Output the [x, y] coordinate of the center of the cell containing the given text.  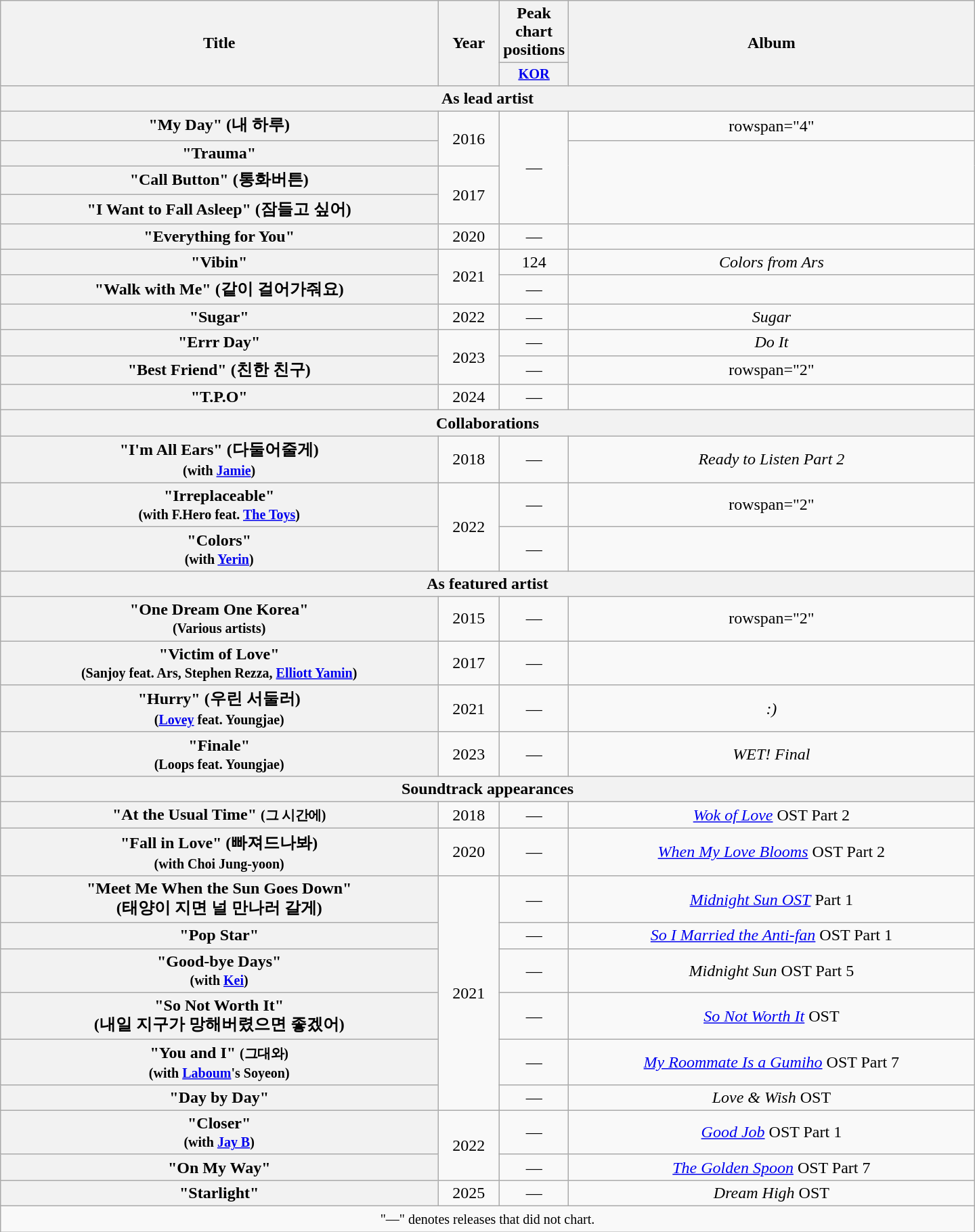
"Meet Me When the Sun Goes Down" (태양이 지면 널 만나러 갈게) [219, 899]
When My Love Blooms OST Part 2 [772, 852]
KOR [534, 74]
Midnight Sun OST Part 5 [772, 971]
"Irreplaceable"(with F.Hero feat. The Toys) [219, 505]
2024 [469, 397]
Ready to Listen Part 2 [772, 460]
"Call Button" (통화버튼) [219, 180]
Good Job OST Part 1 [772, 1132]
Sugar [772, 317]
"Sugar" [219, 317]
"Finale"(Loops feat. Youngjae) [219, 754]
Love & Wish OST [772, 1097]
"Vibin" [219, 262]
"On My Way" [219, 1167]
rowspan="4" [772, 126]
"Victim of Love"(Sanjoy feat. Ars, Stephen Rezza, Elliott Yamin) [219, 663]
The Golden Spoon OST Part 7 [772, 1167]
:) [772, 709]
"T.P.O" [219, 397]
"I'm All Ears" (다둘어줄게)(with Jamie) [219, 460]
2015 [469, 619]
"My Day" (내 하루) [219, 126]
"One Dream One Korea" (Various artists) [219, 619]
"Closer"(with Jay B) [219, 1132]
As featured artist [487, 584]
Do It [772, 343]
Album [772, 43]
Collaborations [487, 423]
Peak chart positions [534, 32]
"Best Friend" (친한 친구) [219, 370]
"So Not Worth It" (내일 지구가 망해버렸으면 좋겠어) [219, 1016]
So I Married the Anti-fan OST Part 1 [772, 936]
"Day by Day" [219, 1097]
"Pop Star" [219, 936]
Year [469, 43]
Dream High OST [772, 1193]
"At the Usual Time" (그 시간에) [219, 815]
"Good-bye Days"(with Kei) [219, 971]
Colors from Ars [772, 262]
"You and I" (그대와)(with Laboum's Soyeon) [219, 1063]
"I Want to Fall Asleep" (잠들고 싶어) [219, 210]
"Trauma" [219, 153]
So Not Worth It OST [772, 1016]
"Hurry" (우린 서둘러)(Lovey feat. Youngjae) [219, 709]
"Colors"(with Yerin) [219, 548]
"—" denotes releases that did not chart. [487, 1219]
WET! Final [772, 754]
As lead artist [487, 98]
"Fall in Love" (빠져드나봐)(with Choi Jung-yoon) [219, 852]
"Walk with Me" (같이 걸어가줘요) [219, 290]
"Everything for You" [219, 236]
Midnight Sun OST Part 1 [772, 899]
2016 [469, 139]
"Errr Day" [219, 343]
Title [219, 43]
124 [534, 262]
2025 [469, 1193]
"Starlight" [219, 1193]
My Roommate Is a Gumiho OST Part 7 [772, 1063]
Wok of Love OST Part 2 [772, 815]
Soundtrack appearances [487, 789]
